Extract the [x, y] coordinate from the center of the cell holding the provided text.  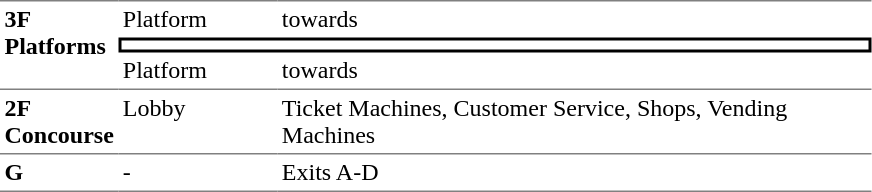
Ticket Machines, Customer Service, Shops, Vending Machines [574, 121]
- [198, 173]
3FPlatforms [59, 44]
Exits A-D [574, 173]
Lobby [198, 121]
G [59, 173]
2FConcourse [59, 121]
